Identify which cell holds the provided text, then report its (x, y) central coordinate. 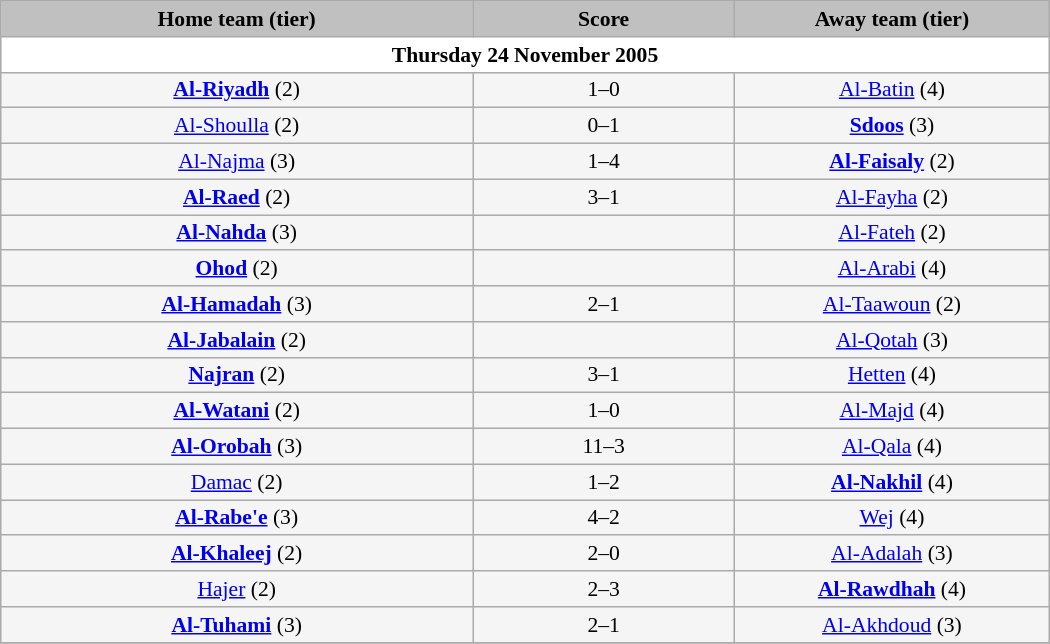
4–2 (604, 518)
Al-Tuhami (3) (237, 625)
1–4 (604, 162)
Al-Jabalain (2) (237, 340)
Al-Majd (4) (892, 411)
Al-Raed (2) (237, 197)
Al-Taawoun (2) (892, 304)
Home team (tier) (237, 19)
Hajer (2) (237, 589)
Al-Shoulla (2) (237, 126)
Al-Batin (4) (892, 90)
2–3 (604, 589)
Al-Nahda (3) (237, 233)
Al-Faisaly (2) (892, 162)
Damac (2) (237, 482)
Wej (4) (892, 518)
Sdoos (3) (892, 126)
Ohod (2) (237, 269)
Al-Fateh (2) (892, 233)
Najran (2) (237, 375)
Al-Nakhil (4) (892, 482)
Al-Qotah (3) (892, 340)
2–0 (604, 554)
Al-Arabi (4) (892, 269)
Al-Watani (2) (237, 411)
Al-Riyadh (2) (237, 90)
11–3 (604, 447)
Al-Khaleej (2) (237, 554)
Hetten (4) (892, 375)
Al-Adalah (3) (892, 554)
Al-Qala (4) (892, 447)
Al-Akhdoud (3) (892, 625)
Al-Hamadah (3) (237, 304)
0–1 (604, 126)
Al-Rabe'e (3) (237, 518)
Al-Fayha (2) (892, 197)
Al-Najma (3) (237, 162)
Away team (tier) (892, 19)
Score (604, 19)
Thursday 24 November 2005 (525, 55)
Al-Orobah (3) (237, 447)
Al-Rawdhah (4) (892, 589)
1–2 (604, 482)
